Find where the given text appears and provide that cell's center as (X, Y) coordinate. 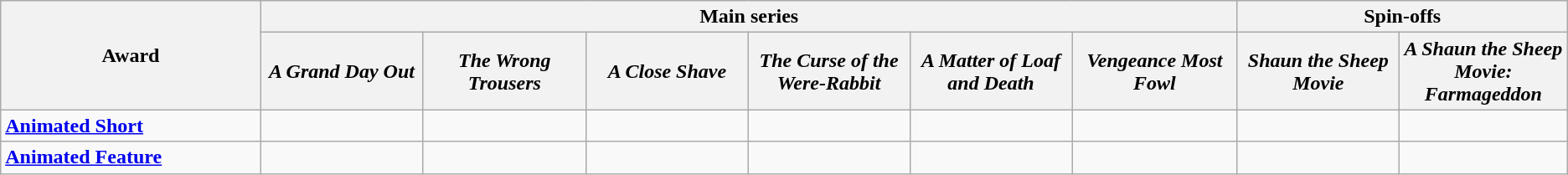
A Matter of Loaf and Death (991, 71)
Animated Short (131, 126)
The Wrong Trousers (504, 71)
A Close Shave (667, 71)
The Curse of the Were-Rabbit (829, 71)
A Shaun the Sheep Movie: Farmageddon (1484, 71)
A Grand Day Out (342, 71)
Main series (749, 17)
Spin-offs (1402, 17)
Animated Feature (131, 157)
Award (131, 55)
Vengeance Most Fowl (1154, 71)
Shaun the Sheep Movie (1318, 71)
